Determine the (x, y) coordinate at the center of the cell enclosing the given text.  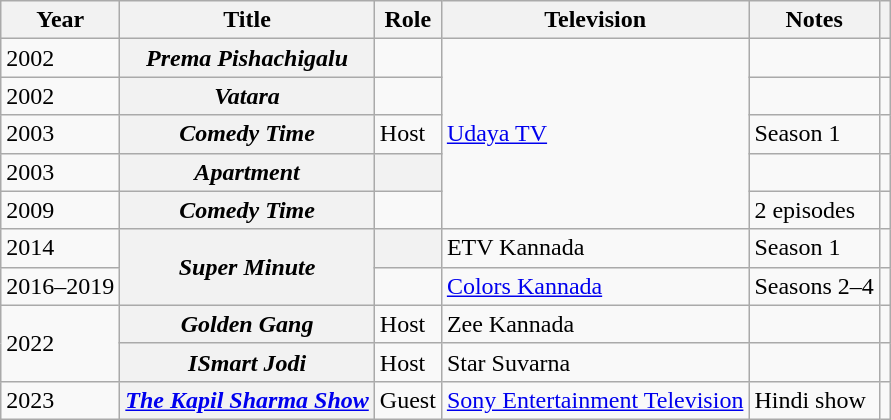
ETV Kannada (595, 248)
Zee Kannada (595, 324)
Udaya TV (595, 134)
Star Suvarna (595, 362)
Hindi show (814, 400)
Apartment (247, 172)
2016–2019 (60, 286)
2009 (60, 210)
2022 (60, 343)
Year (60, 20)
Role (408, 20)
Prema Pishachigalu (247, 58)
Television (595, 20)
Seasons 2–4 (814, 286)
Colors Kannada (595, 286)
ISmart Jodi (247, 362)
2014 (60, 248)
Golden Gang (247, 324)
Guest (408, 400)
Notes (814, 20)
Super Minute (247, 267)
2 episodes (814, 210)
Title (247, 20)
The Kapil Sharma Show (247, 400)
Vatara (247, 96)
2023 (60, 400)
Sony Entertainment Television (595, 400)
